Output the [x, y] coordinate of the center of the cell containing the given text.  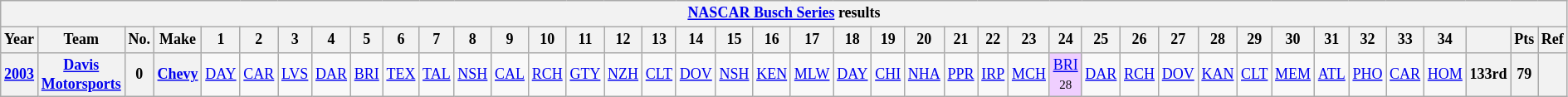
22 [993, 40]
2003 [20, 75]
34 [1444, 40]
25 [1101, 40]
29 [1255, 40]
19 [888, 40]
Davis Motorsports [81, 75]
BRI [367, 75]
17 [812, 40]
3 [296, 40]
4 [332, 40]
PHO [1368, 75]
12 [623, 40]
LVS [296, 75]
CHI [888, 75]
CAL [510, 75]
9 [510, 40]
5 [367, 40]
28 [1218, 40]
PPR [961, 75]
13 [659, 40]
2 [259, 40]
Team [81, 40]
33 [1405, 40]
32 [1368, 40]
KEN [772, 75]
8 [473, 40]
15 [734, 40]
20 [925, 40]
24 [1066, 40]
NASCAR Busch Series results [784, 13]
GTY [585, 75]
31 [1331, 40]
Chevy [178, 75]
14 [696, 40]
16 [772, 40]
11 [585, 40]
7 [437, 40]
MLW [812, 75]
TAL [437, 75]
79 [1524, 75]
6 [401, 40]
BRI28 [1066, 75]
23 [1029, 40]
MEM [1293, 75]
Ref [1553, 40]
MCH [1029, 75]
133rd [1488, 75]
KAN [1218, 75]
1 [221, 40]
NHA [925, 75]
26 [1140, 40]
10 [547, 40]
21 [961, 40]
30 [1293, 40]
TEX [401, 75]
No. [139, 40]
Pts [1524, 40]
18 [852, 40]
Make [178, 40]
IRP [993, 75]
HOM [1444, 75]
NZH [623, 75]
27 [1178, 40]
ATL [1331, 75]
0 [139, 75]
Year [20, 40]
